Pinpoint the cell where the given text exists, returning its [x, y] midpoint coordinate. 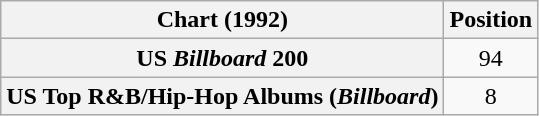
8 [491, 96]
94 [491, 58]
US Top R&B/Hip-Hop Albums (Billboard) [222, 96]
Chart (1992) [222, 20]
US Billboard 200 [222, 58]
Position [491, 20]
